Scan for the cell matching the given text and deliver its (x, y) coordinate at center. 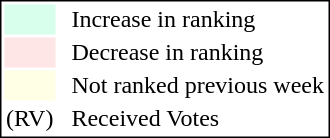
Not ranked previous week (198, 85)
Received Votes (198, 119)
Increase in ranking (198, 19)
Decrease in ranking (198, 53)
(RV) (29, 119)
